Provide the [x, y] coordinate of the cell's center where the given text is located.  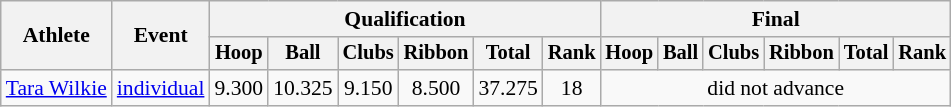
9.300 [238, 88]
Tara Wilkie [56, 88]
9.150 [368, 88]
Athlete [56, 36]
did not advance [775, 88]
individual [161, 88]
8.500 [436, 88]
Final [775, 19]
37.275 [508, 88]
Qualification [404, 19]
18 [572, 88]
10.325 [302, 88]
Event [161, 36]
